Extract the (x, y) coordinate from the center of the cell holding the provided text.  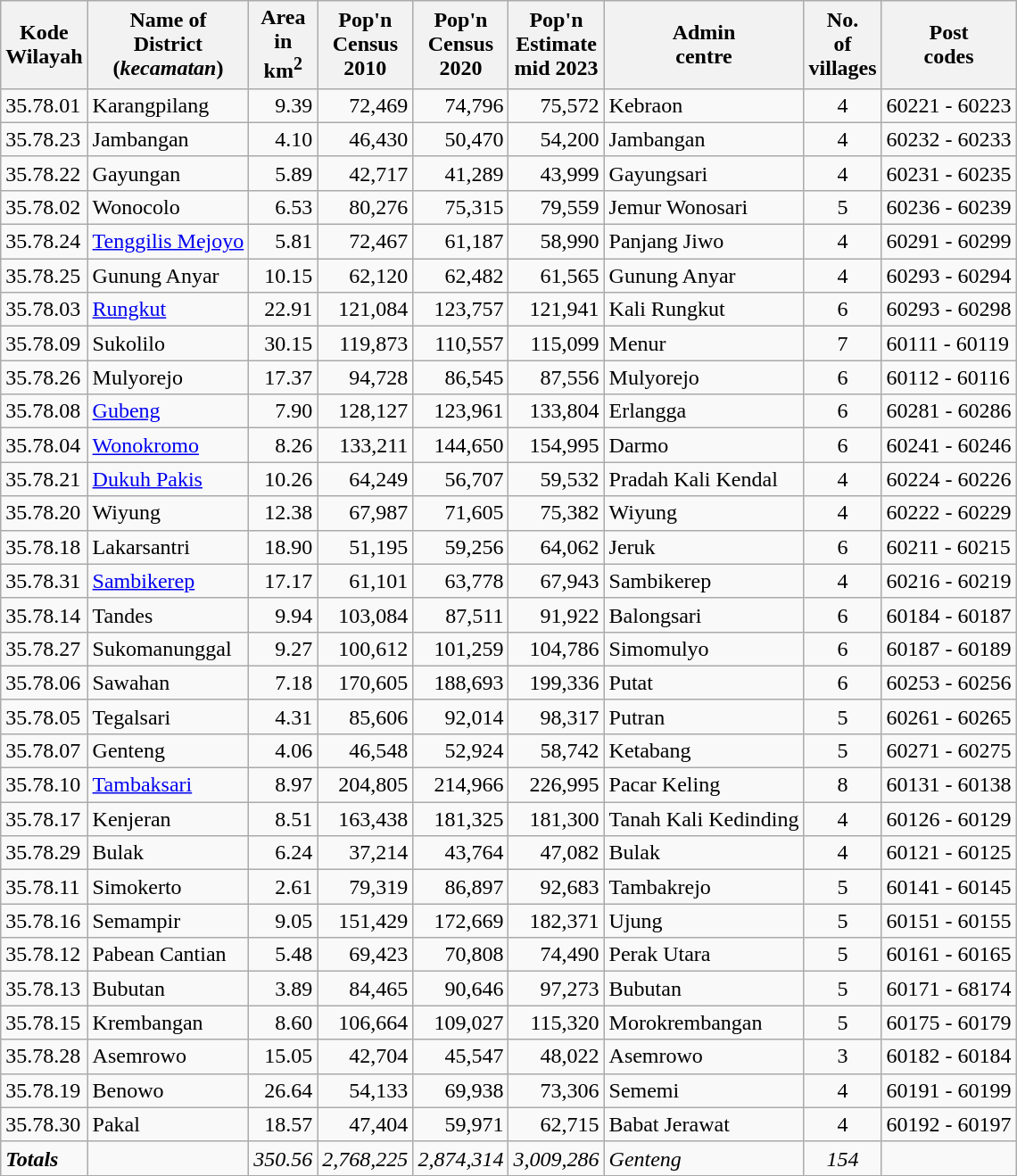
47,082 (557, 853)
Gayungan (168, 173)
35.78.31 (45, 581)
Babat Jerawat (704, 1124)
214,966 (460, 785)
79,319 (366, 887)
69,938 (460, 1090)
181,325 (460, 819)
60184 - 60187 (949, 615)
60236 - 60239 (949, 207)
60121 - 60125 (949, 853)
60231 - 60235 (949, 173)
Balongsari (704, 615)
Lakarsantri (168, 547)
60241 - 60246 (949, 445)
54,133 (366, 1090)
Darmo (704, 445)
60175 - 60179 (949, 1023)
Kode Wilayah (45, 45)
43,999 (557, 173)
3.89 (284, 989)
86,545 (460, 377)
Simokerto (168, 887)
64,249 (366, 479)
60216 - 60219 (949, 581)
35.78.18 (45, 547)
35.78.25 (45, 276)
35.78.14 (45, 615)
Tanah Kali Kedinding (704, 819)
56,707 (460, 479)
46,548 (366, 750)
Pacar Keling (704, 785)
86,897 (460, 887)
Erlangga (704, 411)
60221 - 60223 (949, 105)
35.78.16 (45, 921)
9.94 (284, 615)
4.06 (284, 750)
60112 - 60116 (949, 377)
75,382 (557, 513)
60281 - 60286 (949, 411)
75,315 (460, 207)
43,764 (460, 853)
7 (842, 344)
72,467 (366, 242)
144,650 (460, 445)
Panjang Jiwo (704, 242)
64,062 (557, 547)
154 (842, 1158)
35.78.12 (45, 955)
60291 - 60299 (949, 242)
35.78.09 (45, 344)
115,320 (557, 1023)
45,547 (460, 1056)
35.78.30 (45, 1124)
199,336 (557, 683)
3,009,286 (557, 1158)
8.60 (284, 1023)
35.78.22 (45, 173)
Gayungsari (704, 173)
35.78.20 (45, 513)
60111 - 60119 (949, 344)
17.37 (284, 377)
Totals (45, 1158)
61,187 (460, 242)
5.48 (284, 955)
Pradah Kali Kendal (704, 479)
59,256 (460, 547)
Menur (704, 344)
35.78.02 (45, 207)
170,605 (366, 683)
10.26 (284, 479)
Pakal (168, 1124)
350.56 (284, 1158)
163,438 (366, 819)
115,099 (557, 344)
98,317 (557, 716)
17.17 (284, 581)
Admincentre (704, 45)
61,565 (557, 276)
60222 - 60229 (949, 513)
35.78.26 (45, 377)
61,101 (366, 581)
70,808 (460, 955)
52,924 (460, 750)
Sememi (704, 1090)
226,995 (557, 785)
60161 - 60165 (949, 955)
Pabean Cantian (168, 955)
62,482 (460, 276)
60211 - 60215 (949, 547)
74,796 (460, 105)
60191 - 60199 (949, 1090)
Name ofDistrict(kecamatan) (168, 45)
121,941 (557, 310)
Morokrembangan (704, 1023)
8.97 (284, 785)
6.53 (284, 207)
204,805 (366, 785)
35.78.19 (45, 1090)
35.78.05 (45, 716)
Pop'nCensus2010 (366, 45)
9.39 (284, 105)
50,470 (460, 139)
62,120 (366, 276)
12.38 (284, 513)
54,200 (557, 139)
80,276 (366, 207)
69,423 (366, 955)
37,214 (366, 853)
Tenggilis Mejoyo (168, 242)
35.78.15 (45, 1023)
60192 - 60197 (949, 1124)
46,430 (366, 139)
188,693 (460, 683)
Wonokromo (168, 445)
Gubeng (168, 411)
67,987 (366, 513)
8.26 (284, 445)
60126 - 60129 (949, 819)
47,404 (366, 1124)
35.78.13 (45, 989)
94,728 (366, 377)
75,572 (557, 105)
2,874,314 (460, 1158)
58,742 (557, 750)
2,768,225 (366, 1158)
154,995 (557, 445)
60131 - 60138 (949, 785)
41,289 (460, 173)
8.51 (284, 819)
35.78.07 (45, 750)
5.89 (284, 173)
60253 - 60256 (949, 683)
60293 - 60298 (949, 310)
87,511 (460, 615)
79,559 (557, 207)
74,490 (557, 955)
3 (842, 1056)
35.78.27 (45, 649)
Pop'nCensus2020 (460, 45)
Kali Rungkut (704, 310)
Sukolilo (168, 344)
Dukuh Pakis (168, 479)
92,683 (557, 887)
35.78.17 (45, 819)
48,022 (557, 1056)
Pop'nEstimatemid 2023 (557, 45)
60171 - 68174 (949, 989)
Karangpilang (168, 105)
101,259 (460, 649)
Simomulyo (704, 649)
60182 - 60184 (949, 1056)
60151 - 60155 (949, 921)
73,306 (557, 1090)
60293 - 60294 (949, 276)
35.78.03 (45, 310)
35.78.23 (45, 139)
60271 - 60275 (949, 750)
60261 - 60265 (949, 716)
35.78.28 (45, 1056)
121,084 (366, 310)
Tegalsari (168, 716)
35.78.06 (45, 683)
15.05 (284, 1056)
18.57 (284, 1124)
5.81 (284, 242)
42,717 (366, 173)
Perak Utara (704, 955)
100,612 (366, 649)
133,804 (557, 411)
60232 - 60233 (949, 139)
128,127 (366, 411)
7.18 (284, 683)
Putran (704, 716)
172,669 (460, 921)
35.78.01 (45, 105)
35.78.08 (45, 411)
Ketabang (704, 750)
Ujung (704, 921)
84,465 (366, 989)
26.64 (284, 1090)
Krembangan (168, 1023)
59,532 (557, 479)
18.90 (284, 547)
Rungkut (168, 310)
6.24 (284, 853)
Tambakrejo (704, 887)
60141 - 60145 (949, 887)
Kebraon (704, 105)
35.78.11 (45, 887)
Sawahan (168, 683)
60224 - 60226 (949, 479)
10.15 (284, 276)
Sukomanunggal (168, 649)
106,664 (366, 1023)
35.78.24 (45, 242)
Putat (704, 683)
35.78.29 (45, 853)
35.78.21 (45, 479)
110,557 (460, 344)
67,943 (557, 581)
119,873 (366, 344)
92,014 (460, 716)
Jeruk (704, 547)
109,027 (460, 1023)
58,990 (557, 242)
Benowo (168, 1090)
87,556 (557, 377)
Kenjeran (168, 819)
7.90 (284, 411)
91,922 (557, 615)
181,300 (557, 819)
8 (842, 785)
71,605 (460, 513)
30.15 (284, 344)
Post codes (949, 45)
123,961 (460, 411)
85,606 (366, 716)
63,778 (460, 581)
9.27 (284, 649)
Jemur Wonosari (704, 207)
133,211 (366, 445)
4.31 (284, 716)
35.78.04 (45, 445)
97,273 (557, 989)
Wonocolo (168, 207)
104,786 (557, 649)
62,715 (557, 1124)
Tambaksari (168, 785)
90,646 (460, 989)
182,371 (557, 921)
151,429 (366, 921)
No.ofvillages (842, 45)
35.78.10 (45, 785)
42,704 (366, 1056)
9.05 (284, 921)
59,971 (460, 1124)
Tandes (168, 615)
103,084 (366, 615)
72,469 (366, 105)
123,757 (460, 310)
22.91 (284, 310)
Semampir (168, 921)
60187 - 60189 (949, 649)
4.10 (284, 139)
51,195 (366, 547)
2.61 (284, 887)
Area inkm2 (284, 45)
